Provide the [x, y] coordinate of the cell's center where the given text is located.  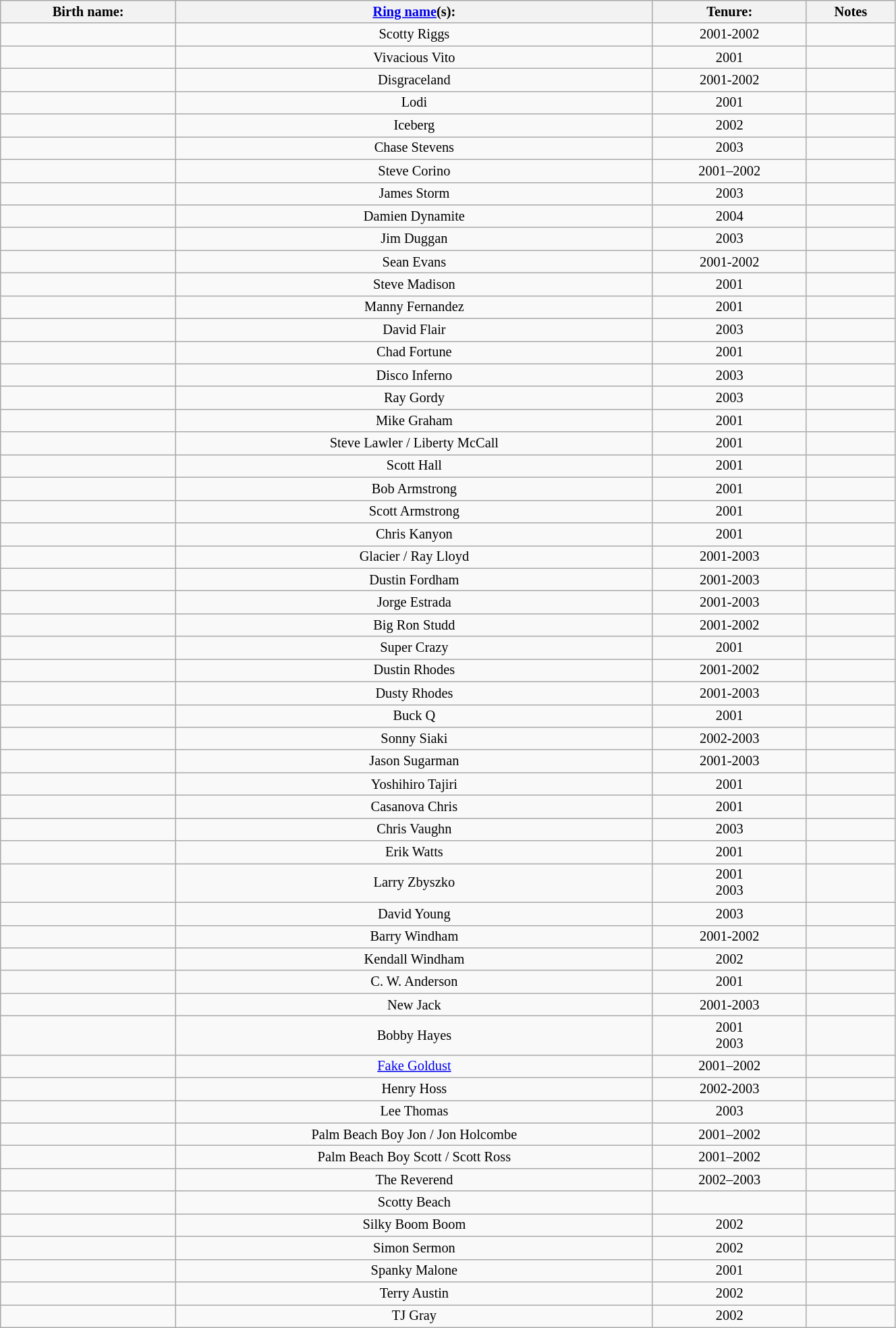
Chad Fortune [414, 352]
2004 [729, 216]
Silky Boom Boom [414, 1225]
Big Ron Studd [414, 625]
Palm Beach Boy Jon / Jon Holcombe [414, 1134]
Barry Windham [414, 937]
Dusty Rhodes [414, 693]
Larry Zbyszko [414, 883]
Tenure: [729, 11]
Spanky Malone [414, 1271]
Lodi [414, 103]
Steve Madison [414, 284]
Vivacious Vito [414, 57]
Scott Armstrong [414, 511]
Simon Sermon [414, 1248]
Kendall Windham [414, 959]
Chris Kanyon [414, 534]
Jim Duggan [414, 239]
The Reverend [414, 1180]
David Young [414, 914]
Lee Thomas [414, 1111]
Steve Lawler / Liberty McCall [414, 443]
2002–2003 [729, 1180]
Henry Hoss [414, 1089]
Erik Watts [414, 852]
Sean Evans [414, 262]
Ring name(s): [414, 11]
Notes [850, 11]
Disgraceland [414, 80]
Jason Sugarman [414, 761]
Super Crazy [414, 648]
Disco Inferno [414, 375]
Yoshihiro Tajiri [414, 784]
Bobby Hayes [414, 1035]
Bob Armstrong [414, 489]
Jorge Estrada [414, 602]
Buck Q [414, 716]
Palm Beach Boy Scott / Scott Ross [414, 1157]
Casanova Chris [414, 806]
Steve Corino [414, 171]
Mike Graham [414, 420]
James Storm [414, 194]
Glacier / Ray Lloyd [414, 557]
Scotty Beach [414, 1202]
Scotty Riggs [414, 34]
Manny Fernandez [414, 307]
Chase Stevens [414, 148]
New Jack [414, 1005]
Chris Vaughn [414, 829]
Fake Goldust [414, 1066]
Dustin Rhodes [414, 670]
Scott Hall [414, 466]
Sonny Siaki [414, 738]
Damien Dynamite [414, 216]
Terry Austin [414, 1293]
TJ Gray [414, 1316]
C. W. Anderson [414, 982]
David Flair [414, 330]
Birth name: [88, 11]
Dustin Fordham [414, 580]
Iceberg [414, 126]
Ray Gordy [414, 397]
